Return the [X, Y] coordinate for the center point of the cell that contains the specified text.  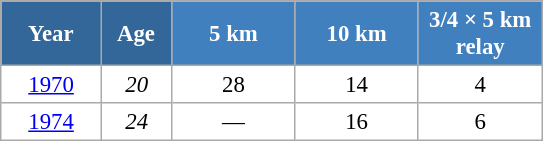
3/4 × 5 km relay [480, 34]
Age [136, 34]
14 [356, 85]
— [234, 122]
5 km [234, 34]
1970 [52, 85]
28 [234, 85]
1974 [52, 122]
16 [356, 122]
24 [136, 122]
Year [52, 34]
6 [480, 122]
10 km [356, 34]
4 [480, 85]
20 [136, 85]
